Extract the (x, y) coordinate from the center of the cell holding the provided text.  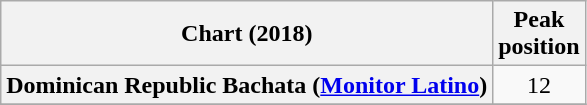
Peak position (539, 34)
12 (539, 85)
Dominican Republic Bachata (Monitor Latino) (247, 85)
Chart (2018) (247, 34)
